Search for the cell housing the specified text and yield its [x, y] center coordinate. 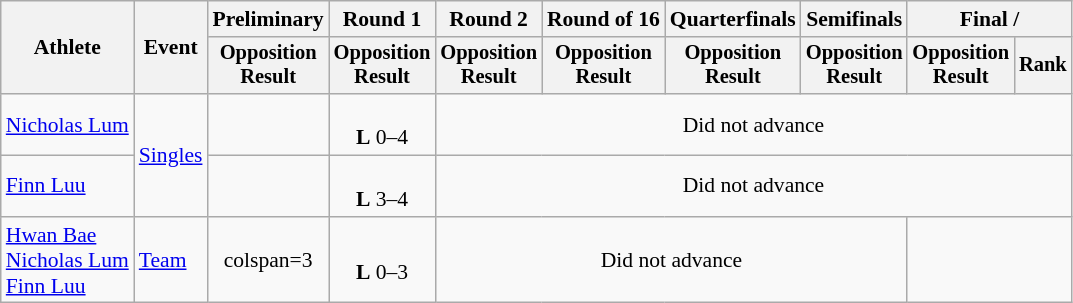
Singles [171, 155]
Round of 16 [604, 19]
Round 1 [382, 19]
Athlete [68, 48]
Preliminary [268, 19]
Quarterfinals [733, 19]
Nicholas Lum [68, 124]
Final / [989, 19]
Rank [1043, 66]
L 3–4 [382, 186]
L 0–4 [382, 124]
Semifinals [854, 19]
Round 2 [488, 19]
Finn Luu [68, 186]
Event [171, 48]
